For the text-containing cell, return its midpoint in [x, y] coordinate format. 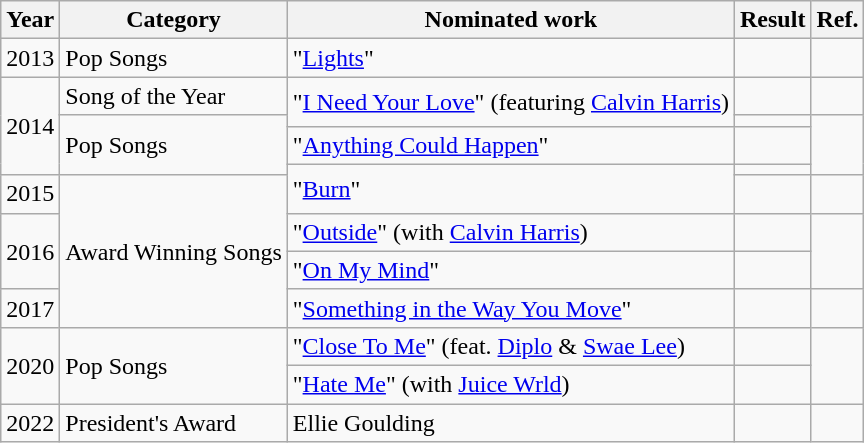
President's Award [174, 423]
"I Need Your Love" (featuring Calvin Harris) [510, 102]
2013 [30, 58]
Ellie Goulding [510, 423]
2016 [30, 251]
"Anything Could Happen" [510, 145]
2017 [30, 308]
2022 [30, 423]
Year [30, 20]
"On My Mind" [510, 270]
Nominated work [510, 20]
"Outside" (with Calvin Harris) [510, 232]
Category [174, 20]
Ref. [838, 20]
"Close To Me" (feat. Diplo & Swae Lee) [510, 346]
Award Winning Songs [174, 251]
Result [773, 20]
2014 [30, 126]
2015 [30, 194]
2020 [30, 365]
"Something in the Way You Move" [510, 308]
"Burn" [510, 188]
"Hate Me" (with Juice Wrld) [510, 384]
Song of the Year [174, 96]
"Lights" [510, 58]
